For the text-containing cell, return its midpoint in (X, Y) coordinate format. 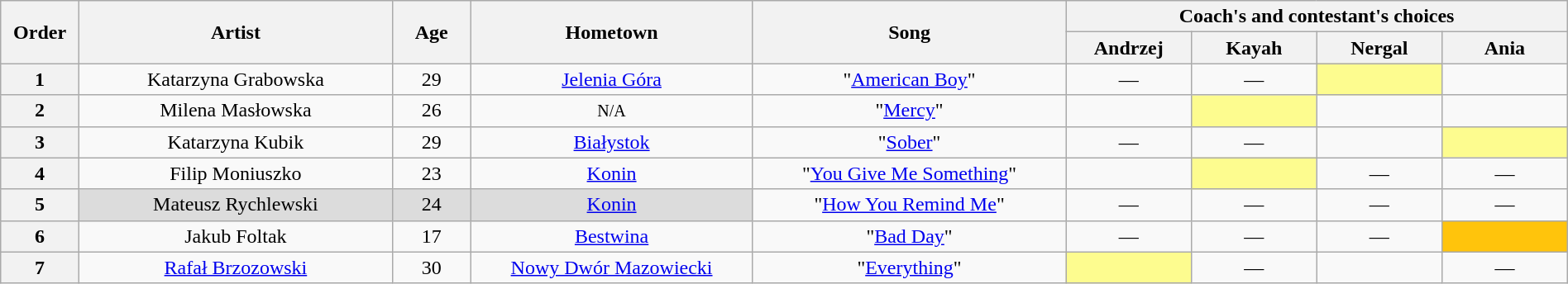
Artist (235, 32)
N/A (612, 111)
Ania (1505, 48)
"American Boy" (910, 79)
Order (40, 32)
"Bad Day" (910, 236)
"How You Remind Me" (910, 205)
Jelenia Góra (612, 79)
"Sober" (910, 142)
"You Give Me Something" (910, 173)
Katarzyna Kubik (235, 142)
Song (910, 32)
26 (432, 111)
2 (40, 111)
Bestwina (612, 236)
4 (40, 173)
Mateusz Rychlewski (235, 205)
Coach's and contestant's choices (1317, 17)
Hometown (612, 32)
Milena Masłowska (235, 111)
Katarzyna Grabowska (235, 79)
Nowy Dwór Mazowiecki (612, 267)
Filip Moniuszko (235, 173)
Age (432, 32)
Jakub Foltak (235, 236)
7 (40, 267)
5 (40, 205)
Białystok (612, 142)
23 (432, 173)
30 (432, 267)
6 (40, 236)
17 (432, 236)
Rafał Brzozowski (235, 267)
24 (432, 205)
Nergal (1379, 48)
Andrzej (1129, 48)
Kayah (1255, 48)
3 (40, 142)
"Everything" (910, 267)
1 (40, 79)
"Mercy" (910, 111)
